Search for the cell housing the specified text and yield its [X, Y] center coordinate. 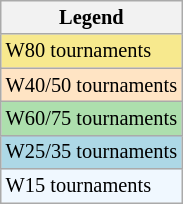
W40/50 tournaments [92, 85]
W60/75 tournaments [92, 118]
W80 tournaments [92, 51]
W25/35 tournaments [92, 152]
Legend [92, 17]
W15 tournaments [92, 186]
